Determine the [X, Y] coordinate at the center of the cell enclosing the given text.  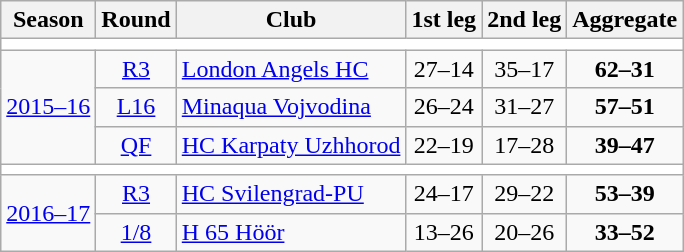
1/8 [136, 232]
Club [291, 20]
26–24 [444, 107]
57–51 [625, 107]
35–17 [524, 69]
39–47 [625, 145]
Aggregate [625, 20]
1st leg [444, 20]
31–27 [524, 107]
London Angels HC [291, 69]
HC Karpaty Uzhhorod [291, 145]
2016–17 [48, 213]
13–26 [444, 232]
Round [136, 20]
62–31 [625, 69]
53–39 [625, 194]
Season [48, 20]
2nd leg [524, 20]
HC Svilengrad-PU [291, 194]
17–28 [524, 145]
33–52 [625, 232]
22–19 [444, 145]
27–14 [444, 69]
H 65 Höör [291, 232]
QF [136, 145]
2015–16 [48, 107]
20–26 [524, 232]
24–17 [444, 194]
Minaqua Vojvodina [291, 107]
L16 [136, 107]
29–22 [524, 194]
